Detect which cell encompasses the target text, then output its [X, Y] center coordinate. 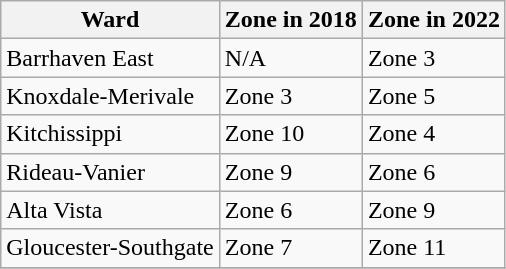
Zone in 2018 [290, 20]
Zone 7 [290, 248]
Knoxdale-Merivale [110, 96]
Alta Vista [110, 210]
Zone 5 [434, 96]
Zone 4 [434, 134]
Zone 11 [434, 248]
Zone in 2022 [434, 20]
Kitchissippi [110, 134]
Ward [110, 20]
Rideau-Vanier [110, 172]
Gloucester-Southgate [110, 248]
N/A [290, 58]
Barrhaven East [110, 58]
Zone 10 [290, 134]
